Determine the (x, y) coordinate at the center of the cell enclosing the given text.  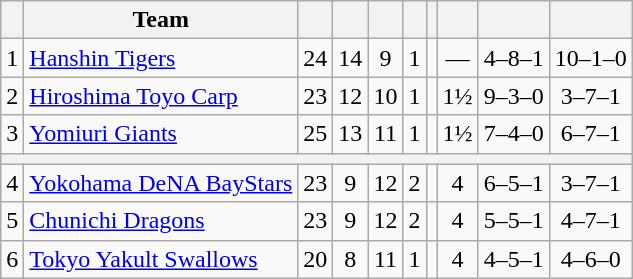
5 (12, 221)
8 (350, 259)
— (458, 58)
7–4–0 (514, 134)
4–8–1 (514, 58)
5–5–1 (514, 221)
24 (316, 58)
3 (12, 134)
Chunichi Dragons (161, 221)
4–6–0 (590, 259)
Yomiuri Giants (161, 134)
4–5–1 (514, 259)
4–7–1 (590, 221)
14 (350, 58)
6–5–1 (514, 183)
Yokohama DeNA BayStars (161, 183)
Team (161, 20)
Hanshin Tigers (161, 58)
6 (12, 259)
Tokyo Yakult Swallows (161, 259)
20 (316, 259)
25 (316, 134)
10–1–0 (590, 58)
Hiroshima Toyo Carp (161, 96)
9–3–0 (514, 96)
13 (350, 134)
10 (386, 96)
6–7–1 (590, 134)
